Capture the cell that displays the provided text and extract its [X, Y] central coordinate. 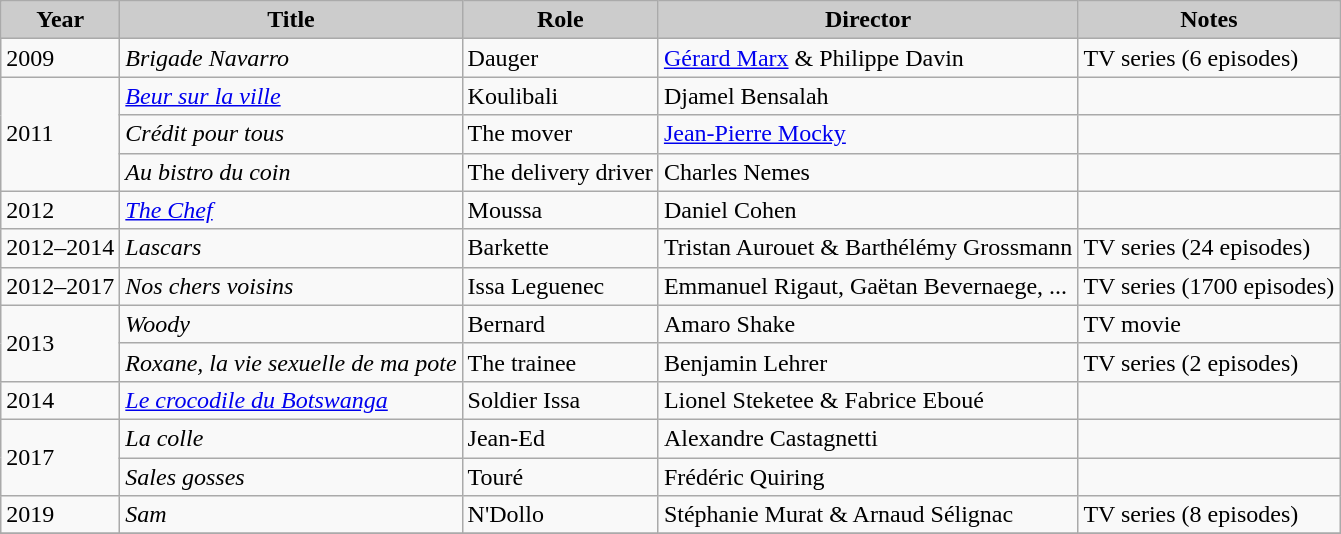
Au bistro du coin [291, 172]
2012–2017 [60, 286]
Tristan Aurouet & Barthélémy Grossmann [868, 248]
TV movie [1209, 324]
2011 [60, 134]
La colle [291, 438]
Role [560, 20]
Crédit pour tous [291, 134]
2009 [60, 58]
Notes [1209, 20]
Emmanuel Rigaut, Gaëtan Bevernaege, ... [868, 286]
Djamel Bensalah [868, 96]
2012–2014 [60, 248]
Sales gosses [291, 477]
Alexandre Castagnetti [868, 438]
2019 [60, 515]
Woody [291, 324]
Le crocodile du Botswanga [291, 400]
Stéphanie Murat & Arnaud Sélignac [868, 515]
Brigade Navarro [291, 58]
Lascars [291, 248]
The trainee [560, 362]
TV series (1700 episodes) [1209, 286]
Charles Nemes [868, 172]
Gérard Marx & Philippe Davin [868, 58]
Dauger [560, 58]
TV series (2 episodes) [1209, 362]
Daniel Cohen [868, 210]
Jean-Pierre Mocky [868, 134]
Director [868, 20]
Nos chers voisins [291, 286]
The mover [560, 134]
Touré [560, 477]
TV series (8 episodes) [1209, 515]
Issa Leguenec [560, 286]
Year [60, 20]
Moussa [560, 210]
Lionel Steketee & Fabrice Eboué [868, 400]
Koulibali [560, 96]
Sam [291, 515]
Barkette [560, 248]
Title [291, 20]
TV series (24 episodes) [1209, 248]
2012 [60, 210]
Benjamin Lehrer [868, 362]
Jean-Ed [560, 438]
2014 [60, 400]
Frédéric Quiring [868, 477]
2013 [60, 343]
Roxane, la vie sexuelle de ma pote [291, 362]
N'Dollo [560, 515]
The delivery driver [560, 172]
Beur sur la ville [291, 96]
TV series (6 episodes) [1209, 58]
2017 [60, 457]
Amaro Shake [868, 324]
Bernard [560, 324]
Soldier Issa [560, 400]
The Chef [291, 210]
